Capture the cell that displays the provided text and extract its (X, Y) central coordinate. 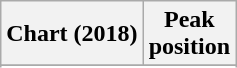
Chart (2018) (72, 34)
Peak position (189, 34)
